Pinpoint the cell where the given text exists, returning its (X, Y) midpoint coordinate. 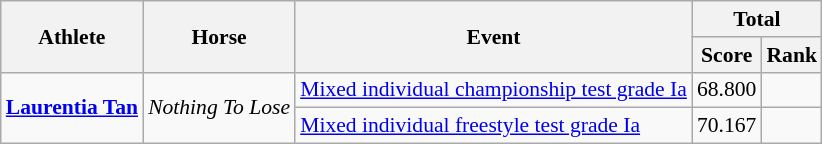
Nothing To Lose (219, 108)
Rank (792, 55)
68.800 (726, 90)
Mixed individual freestyle test grade Ia (494, 126)
Mixed individual championship test grade Ia (494, 90)
Score (726, 55)
Athlete (72, 36)
Total (757, 19)
Laurentia Tan (72, 108)
70.167 (726, 126)
Event (494, 36)
Horse (219, 36)
